For the text-containing cell, return its midpoint in [X, Y] coordinate format. 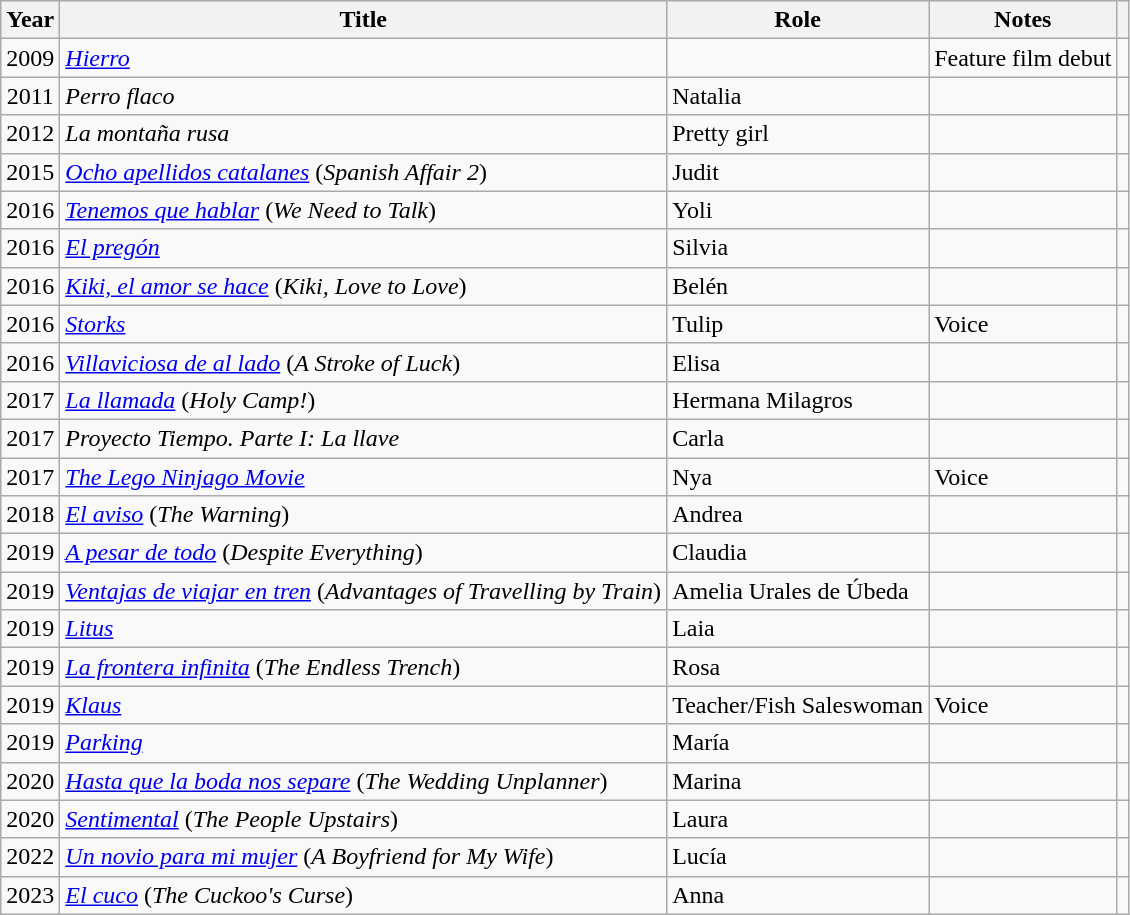
Andrea [798, 515]
La montaña rusa [364, 134]
2011 [30, 96]
Pretty girl [798, 134]
The Lego Ninjago Movie [364, 477]
María [798, 743]
Laia [798, 629]
Notes [1023, 20]
Year [30, 20]
2023 [30, 895]
El cuco (The Cuckoo's Curse) [364, 895]
El aviso (The Warning) [364, 515]
Rosa [798, 667]
2018 [30, 515]
2012 [30, 134]
Teacher/Fish Saleswoman [798, 705]
Sentimental (The People Upstairs) [364, 819]
El pregón [364, 248]
Parking [364, 743]
Silvia [798, 248]
Ventajas de viajar en tren (Advantages of Travelling by Train) [364, 591]
Ocho apellidos catalanes (Spanish Affair 2) [364, 172]
Villaviciosa de al lado (A Stroke of Luck) [364, 362]
Feature film debut [1023, 58]
Storks [364, 324]
Claudia [798, 553]
La frontera infinita (The Endless Trench) [364, 667]
Tenemos que hablar (We Need to Talk) [364, 210]
2009 [30, 58]
Hierro [364, 58]
Title [364, 20]
Hasta que la boda nos separe (The Wedding Unplanner) [364, 781]
Litus [364, 629]
Hermana Milagros [798, 400]
Laura [798, 819]
Role [798, 20]
Tulip [798, 324]
Marina [798, 781]
Judit [798, 172]
Klaus [364, 705]
Elisa [798, 362]
Lucía [798, 857]
Anna [798, 895]
Yoli [798, 210]
Un novio para mi mujer (A Boyfriend for My Wife) [364, 857]
Amelia Urales de Úbeda [798, 591]
Perro flaco [364, 96]
Proyecto Tiempo. Parte I: La llave [364, 438]
Kiki, el amor se hace (Kiki, Love to Love) [364, 286]
Carla [798, 438]
A pesar de todo (Despite Everything) [364, 553]
Belén [798, 286]
La llamada (Holy Camp!) [364, 400]
Natalia [798, 96]
2022 [30, 857]
2015 [30, 172]
Nya [798, 477]
